Identify which cell holds the provided text, then report its (x, y) central coordinate. 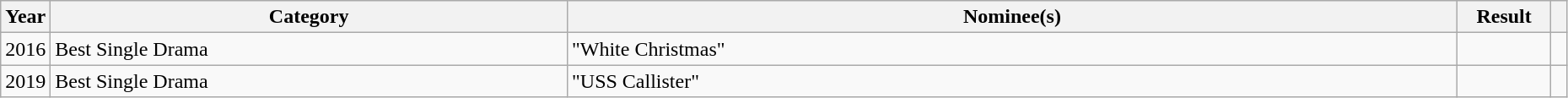
Result (1503, 17)
2019 (25, 81)
2016 (25, 49)
Nominee(s) (1012, 17)
"White Christmas" (1012, 49)
"USS Callister" (1012, 81)
Year (25, 17)
Category (309, 17)
